Locate the cell with the specified text and output its [x, y] center coordinate. 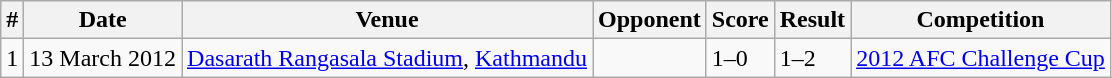
Date [103, 20]
Result [812, 20]
Opponent [649, 20]
Competition [981, 20]
Dasarath Rangasala Stadium, Kathmandu [388, 58]
1–2 [812, 58]
Venue [388, 20]
1–0 [740, 58]
# [12, 20]
2012 AFC Challenge Cup [981, 58]
13 March 2012 [103, 58]
Score [740, 20]
1 [12, 58]
